Scan for the cell matching the given text and deliver its [x, y] coordinate at center. 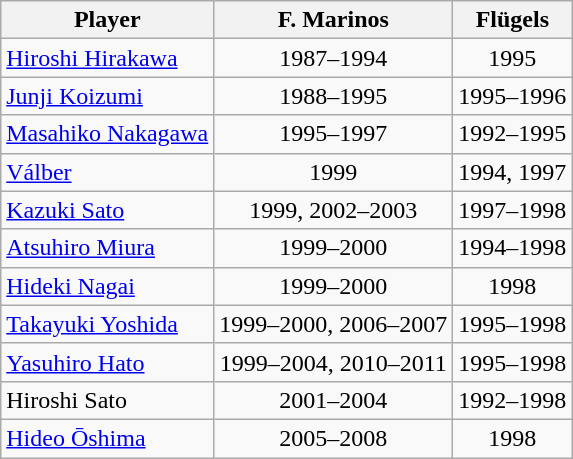
1999–2000, 2006–2007 [334, 324]
Yasuhiro Hato [108, 362]
2005–2008 [334, 438]
Hideki Nagai [108, 286]
1987–1994 [334, 58]
1995 [512, 58]
1999 [334, 172]
Masahiko Nakagawa [108, 134]
Kazuki Sato [108, 210]
1995–1996 [512, 96]
1995–1997 [334, 134]
Junji Koizumi [108, 96]
F. Marinos [334, 20]
Válber [108, 172]
1994, 1997 [512, 172]
Hiroshi Sato [108, 400]
1988–1995 [334, 96]
Player [108, 20]
2001–2004 [334, 400]
Atsuhiro Miura [108, 248]
Hiroshi Hirakawa [108, 58]
1992–1995 [512, 134]
1992–1998 [512, 400]
1999, 2002–2003 [334, 210]
1999–2004, 2010–2011 [334, 362]
1997–1998 [512, 210]
Takayuki Yoshida [108, 324]
Flügels [512, 20]
1994–1998 [512, 248]
Hideo Ōshima [108, 438]
